Scan for the cell matching the given text and deliver its (x, y) coordinate at center. 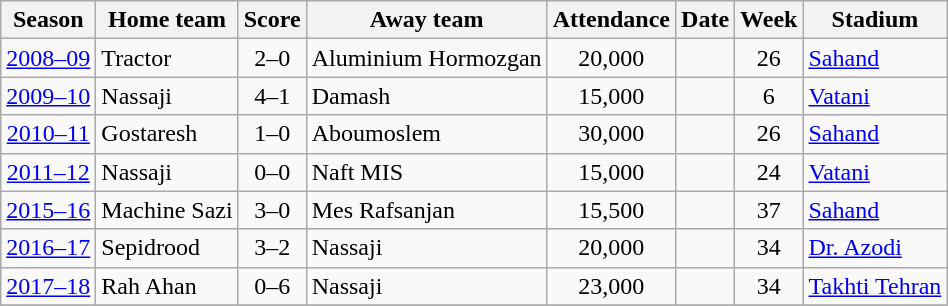
Date (706, 20)
37 (769, 210)
4–1 (272, 96)
Score (272, 20)
1–0 (272, 134)
Rah Ahan (167, 286)
2017–18 (48, 286)
3–2 (272, 248)
2011–12 (48, 172)
6 (769, 96)
0–0 (272, 172)
Machine Sazi (167, 210)
0–6 (272, 286)
Damash (426, 96)
2010–11 (48, 134)
2–0 (272, 58)
Dr. Azodi (875, 248)
2016–17 (48, 248)
2009–10 (48, 96)
Mes Rafsanjan (426, 210)
2008–09 (48, 58)
Gostaresh (167, 134)
Sepidrood (167, 248)
30,000 (611, 134)
3–0 (272, 210)
2015–16 (48, 210)
Stadium (875, 20)
23,000 (611, 286)
Season (48, 20)
24 (769, 172)
Aboumoslem (426, 134)
Home team (167, 20)
Naft MIS (426, 172)
Aluminium Hormozgan (426, 58)
Week (769, 20)
15,500 (611, 210)
Tractor (167, 58)
Away team (426, 20)
Takhti Tehran (875, 286)
Attendance (611, 20)
